For the text-containing cell, return its midpoint in (X, Y) coordinate format. 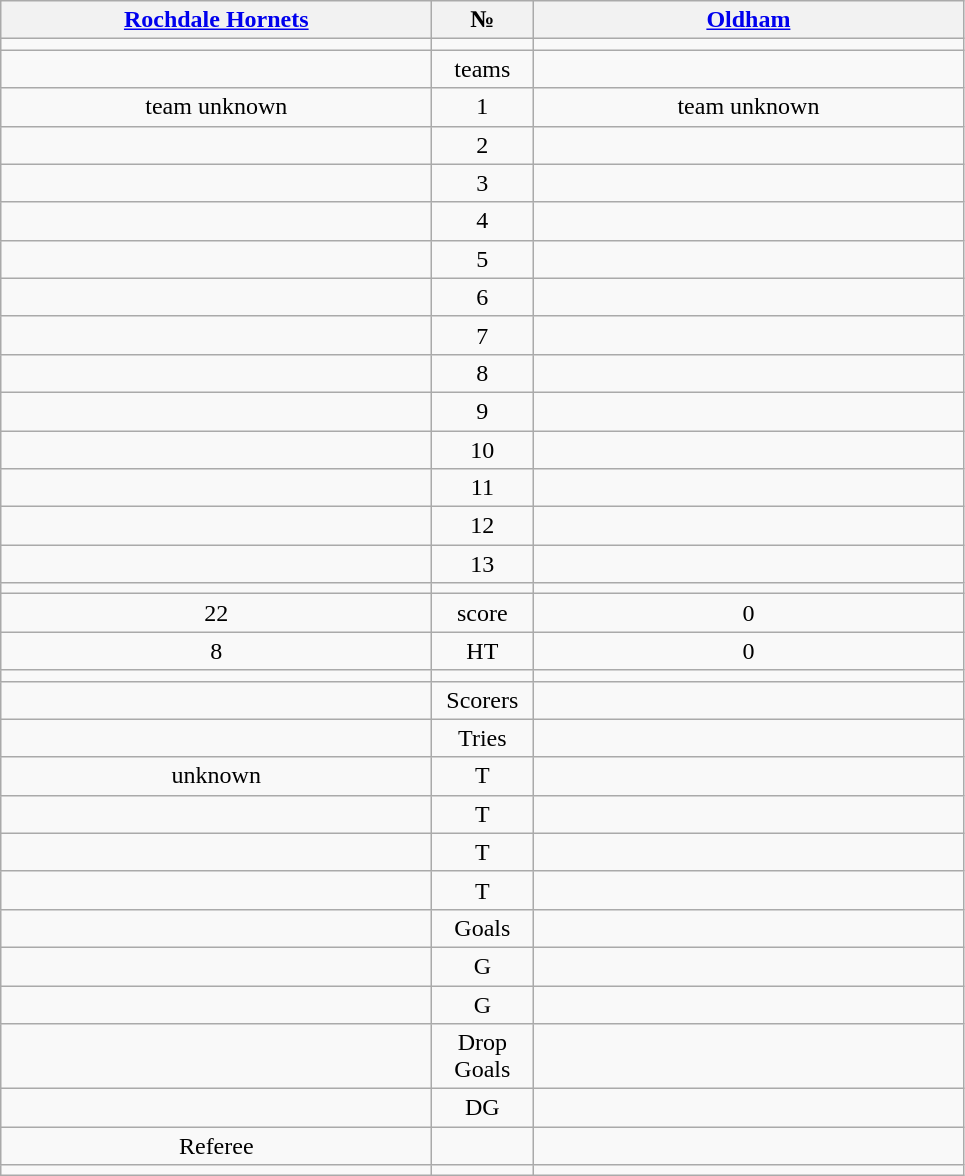
unknown (216, 776)
12 (482, 526)
6 (482, 297)
7 (482, 335)
4 (482, 221)
Rochdale Hornets (216, 20)
5 (482, 259)
22 (216, 613)
10 (482, 449)
1 (482, 107)
9 (482, 411)
2 (482, 145)
Drop Goals (482, 1056)
Tries (482, 738)
Oldham (748, 20)
11 (482, 488)
score (482, 613)
3 (482, 183)
Scorers (482, 700)
Referee (216, 1146)
DG (482, 1108)
Goals (482, 928)
HT (482, 651)
№ (482, 20)
teams (482, 69)
13 (482, 564)
